Capture the cell that displays the provided text and extract its [X, Y] central coordinate. 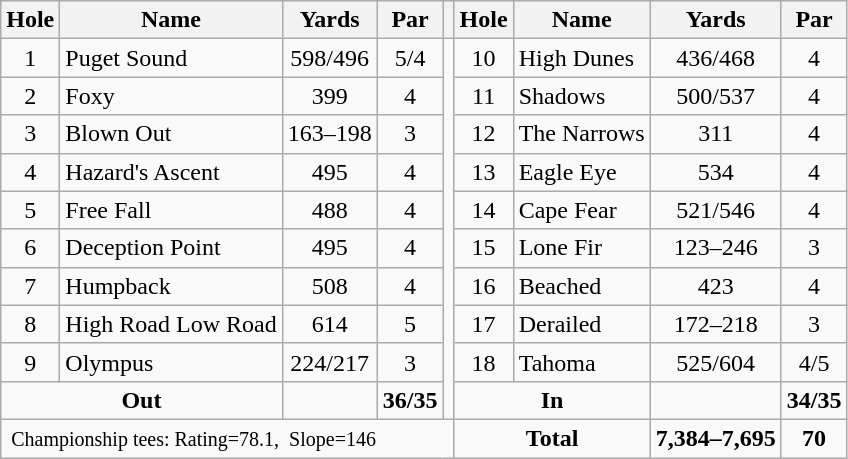
488 [330, 210]
34/35 [814, 400]
36/35 [410, 400]
High Road Low Road [171, 324]
The Narrows [582, 134]
1 [30, 58]
16 [484, 286]
Puget Sound [171, 58]
10 [484, 58]
Humpback [171, 286]
Free Fall [171, 210]
521/546 [716, 210]
172–218 [716, 324]
18 [484, 362]
614 [330, 324]
Beached [582, 286]
Tahoma [582, 362]
High Dunes [582, 58]
500/537 [716, 96]
436/468 [716, 58]
Out [142, 400]
Deception Point [171, 248]
Shadows [582, 96]
6 [30, 248]
12 [484, 134]
399 [330, 96]
Blown Out [171, 134]
8 [30, 324]
508 [330, 286]
534 [716, 172]
7 [30, 286]
Hazard's Ascent [171, 172]
13 [484, 172]
311 [716, 134]
Lone Fir [582, 248]
123–246 [716, 248]
525/604 [716, 362]
70 [814, 438]
2 [30, 96]
4/5 [814, 362]
Foxy [171, 96]
15 [484, 248]
In [552, 400]
Championship tees: Rating=78.1, Slope=146 [228, 438]
14 [484, 210]
Total [552, 438]
Derailed [582, 324]
423 [716, 286]
598/496 [330, 58]
7,384–7,695 [716, 438]
Olympus [171, 362]
163–198 [330, 134]
Cape Fear [582, 210]
224/217 [330, 362]
17 [484, 324]
11 [484, 96]
Eagle Eye [582, 172]
9 [30, 362]
5/4 [410, 58]
